Pinpoint the cell where the given text exists, returning its [x, y] midpoint coordinate. 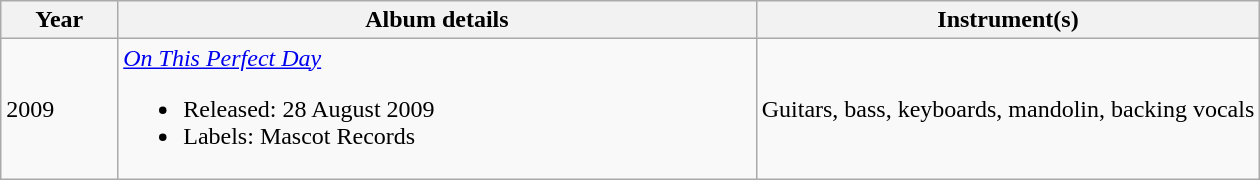
On This Perfect DayReleased: 28 August 2009Labels: Mascot Records [437, 109]
Year [60, 20]
Instrument(s) [1008, 20]
Guitars, bass, keyboards, mandolin, backing vocals [1008, 109]
2009 [60, 109]
Album details [437, 20]
